Find where the given text appears and provide that cell's center as [x, y] coordinate. 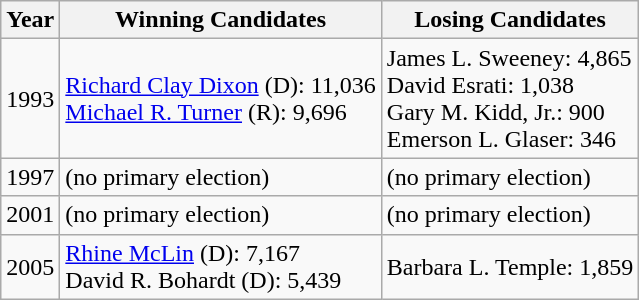
1993 [30, 98]
Rhine McLin (D): 7,167David R. Bohardt (D): 5,439 [220, 266]
Winning Candidates [220, 20]
1997 [30, 177]
2001 [30, 215]
James L. Sweeney: 4,865David Esrati: 1,038Gary M. Kidd, Jr.: 900Emerson L. Glaser: 346 [510, 98]
Losing Candidates [510, 20]
Year [30, 20]
Barbara L. Temple: 1,859 [510, 266]
2005 [30, 266]
Richard Clay Dixon (D): 11,036Michael R. Turner (R): 9,696 [220, 98]
